Identify which cell holds the provided text, then report its [x, y] central coordinate. 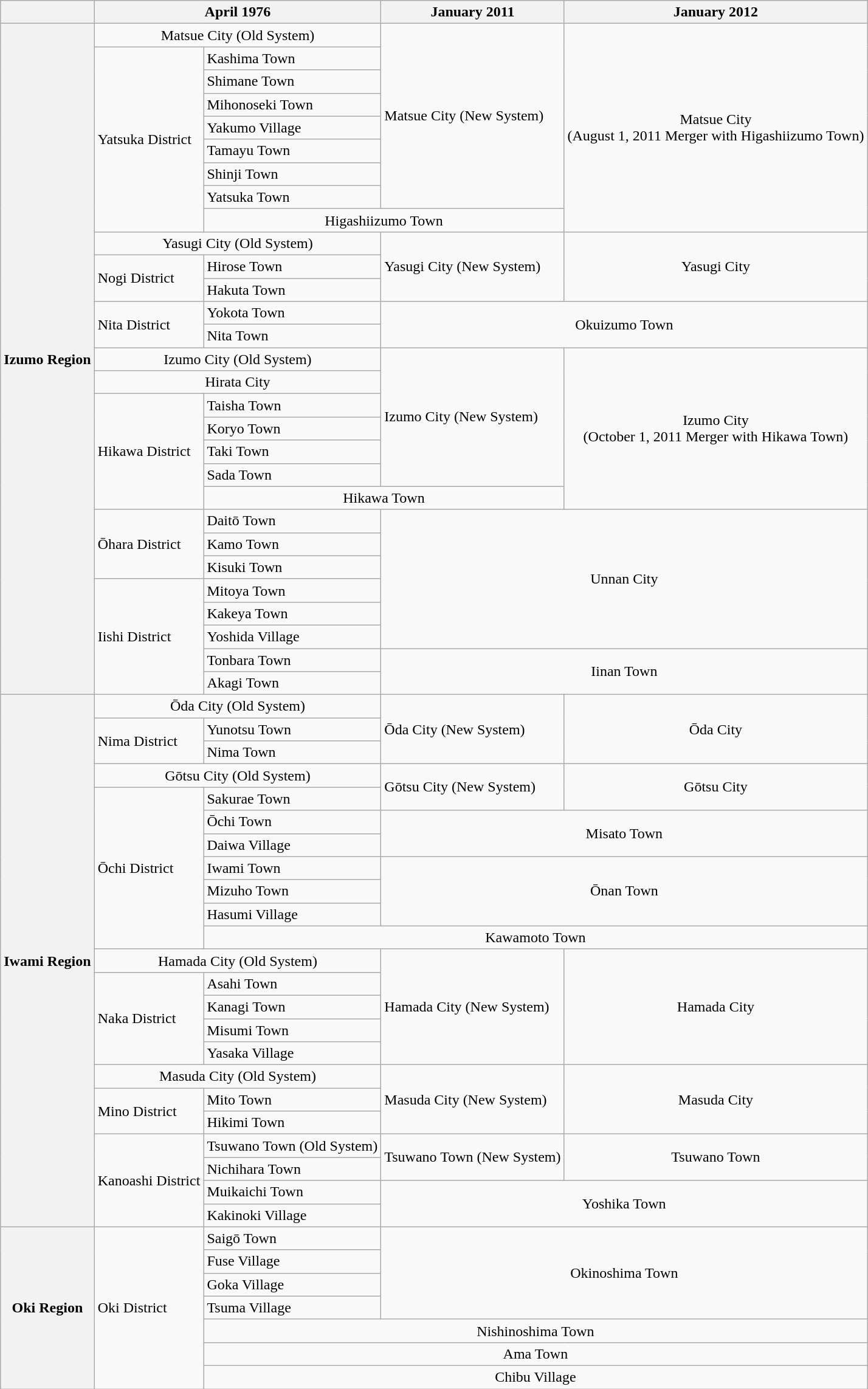
Taisha Town [292, 405]
Hikawa District [149, 452]
Koryo Town [292, 429]
April 1976 [238, 12]
Shimane Town [292, 81]
Izumo Region [47, 359]
Unnan City [624, 579]
Tamayu Town [292, 151]
Misato Town [624, 833]
Ōchi District [149, 868]
Yasugi City (Old System) [238, 243]
Ama Town [536, 1354]
Sada Town [292, 475]
Daitō Town [292, 521]
Okuizumo Town [624, 325]
Kakeya Town [292, 613]
Nita District [149, 325]
Nita Town [292, 336]
Mito Town [292, 1100]
Saigō Town [292, 1238]
Hamada City (New System) [473, 1007]
Hakuta Town [292, 290]
Mizuho Town [292, 891]
Naka District [149, 1018]
Nichihara Town [292, 1169]
Hamada City (Old System) [238, 960]
Higashiizumo Town [384, 220]
Gōtsu City (New System) [473, 787]
Kamo Town [292, 544]
Mitoya Town [292, 590]
Nima District [149, 741]
Izumo City (Old System) [238, 359]
Masuda City (Old System) [238, 1077]
Matsue City (New System) [473, 116]
Shinji Town [292, 174]
Yunotsu Town [292, 729]
Yasaka Village [292, 1053]
Masuda City [716, 1100]
Ōda City (Old System) [238, 706]
Mino District [149, 1111]
Muikaichi Town [292, 1192]
January 2011 [473, 12]
Yasugi City [716, 266]
Misumi Town [292, 1030]
Kawamoto Town [536, 937]
Hamada City [716, 1007]
Ōnan Town [624, 891]
Akagi Town [292, 683]
Kanoashi District [149, 1180]
Okinoshima Town [624, 1273]
Hikimi Town [292, 1123]
Tsuwano Town (New System) [473, 1157]
Oki Region [47, 1308]
Taki Town [292, 452]
Nishinoshima Town [536, 1331]
Kakinoki Village [292, 1215]
Tsuwano Town [716, 1157]
Matsue City (August 1, 2011 Merger with Higashiizumo Town) [716, 128]
Kashima Town [292, 58]
Yoshida Village [292, 636]
Yakumo Village [292, 128]
Nogi District [149, 278]
Ōda City (New System) [473, 729]
Hikawa Town [384, 498]
Kanagi Town [292, 1007]
Hasumi Village [292, 914]
Oki District [149, 1308]
Chibu Village [536, 1377]
January 2012 [716, 12]
Masuda City (New System) [473, 1100]
Nima Town [292, 753]
Mihonoseki Town [292, 105]
Goka Village [292, 1284]
Ōchi Town [292, 822]
Yatsuka Town [292, 197]
Yoshika Town [624, 1204]
Yokota Town [292, 313]
Kisuki Town [292, 567]
Asahi Town [292, 984]
Iishi District [149, 636]
Tonbara Town [292, 660]
Izumo City (New System) [473, 417]
Daiwa Village [292, 845]
Matsue City (Old System) [238, 35]
Tsuma Village [292, 1308]
Izumo City (October 1, 2011 Merger with Hikawa Town) [716, 429]
Ōhara District [149, 544]
Tsuwano Town (Old System) [292, 1146]
Fuse Village [292, 1261]
Yatsuka District [149, 139]
Iinan Town [624, 671]
Gōtsu City (Old System) [238, 776]
Hirata City [238, 382]
Yasugi City (New System) [473, 266]
Gōtsu City [716, 787]
Hirose Town [292, 266]
Ōda City [716, 729]
Iwami Region [47, 960]
Sakurae Town [292, 799]
Iwami Town [292, 868]
